Provide the [X, Y] coordinate of the cell's center where the given text is located.  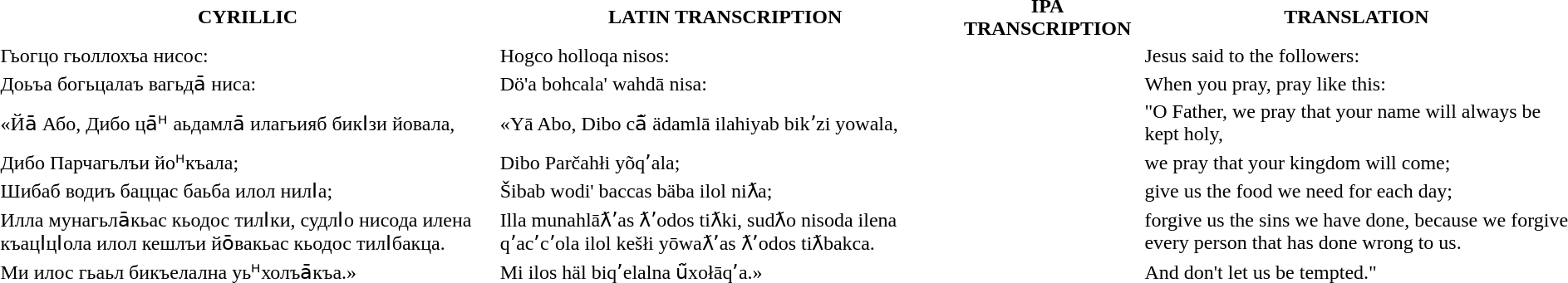
Dö'a bohcala' wahdā nisa: [725, 84]
Hogco holloqa nisos: [725, 56]
Illa munahlāƛʼas ƛʼodos tiƛki, sudƛo nisoda ilena qʼacʼcʼola ilol kešłi yōwaƛʼas ƛʼodos tiƛbakca. [725, 231]
Dibo Parčahłi yõqʼala; [725, 163]
Šibab wodi' baccas bäba ilol niƛa; [725, 191]
«Yā Abo, Dibo cā̃ ädamlā ilahiyab bikʼzi yowala, [725, 123]
